Return (x, y) of the center of cell containing provided text 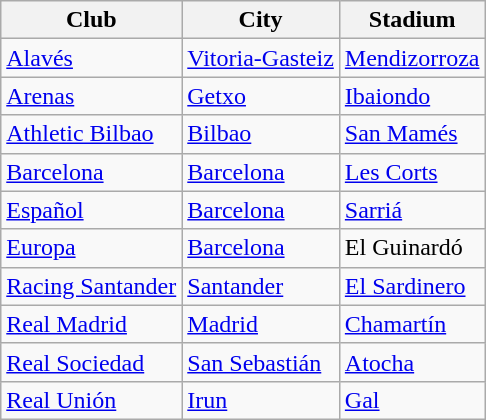
Mendizorroza (412, 58)
Europa (92, 248)
Gal (412, 400)
City (261, 20)
Stadium (412, 20)
Vitoria-Gasteiz (261, 58)
Club (92, 20)
Atocha (412, 362)
Alavés (92, 58)
San Sebastián (261, 362)
San Mamés (412, 134)
Español (92, 210)
Athletic Bilbao (92, 134)
El Guinardó (412, 248)
Bilbao (261, 134)
Les Corts (412, 172)
Real Unión (92, 400)
Real Madrid (92, 324)
Madrid (261, 324)
Getxo (261, 96)
Racing Santander (92, 286)
El Sardinero (412, 286)
Santander (261, 286)
Real Sociedad (92, 362)
Irun (261, 400)
Chamartín (412, 324)
Ibaiondo (412, 96)
Arenas (92, 96)
Sarriá (412, 210)
